Return the (x, y) coordinate for the center point of the cell that contains the specified text.  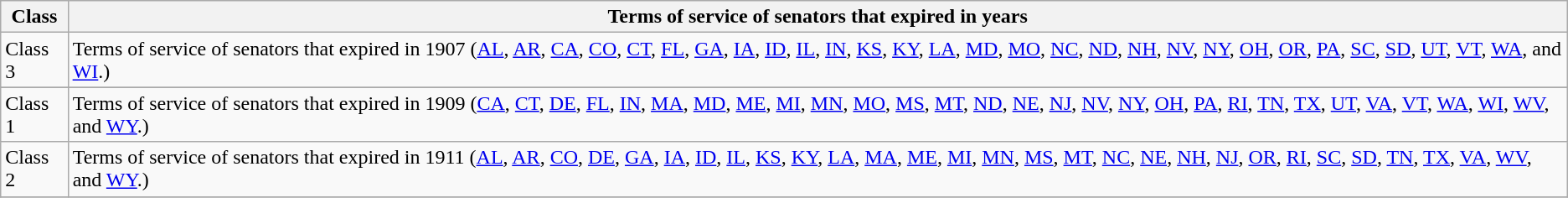
Class (34, 17)
Terms of service of senators that expired in years (818, 17)
Class 2 (34, 169)
Class 1 (34, 114)
Class 3 (34, 60)
